For the text-containing cell, return its midpoint in [x, y] coordinate format. 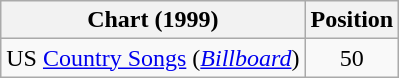
50 [352, 58]
US Country Songs (Billboard) [153, 58]
Position [352, 20]
Chart (1999) [153, 20]
